Detect which cell encompasses the target text, then output its [x, y] center coordinate. 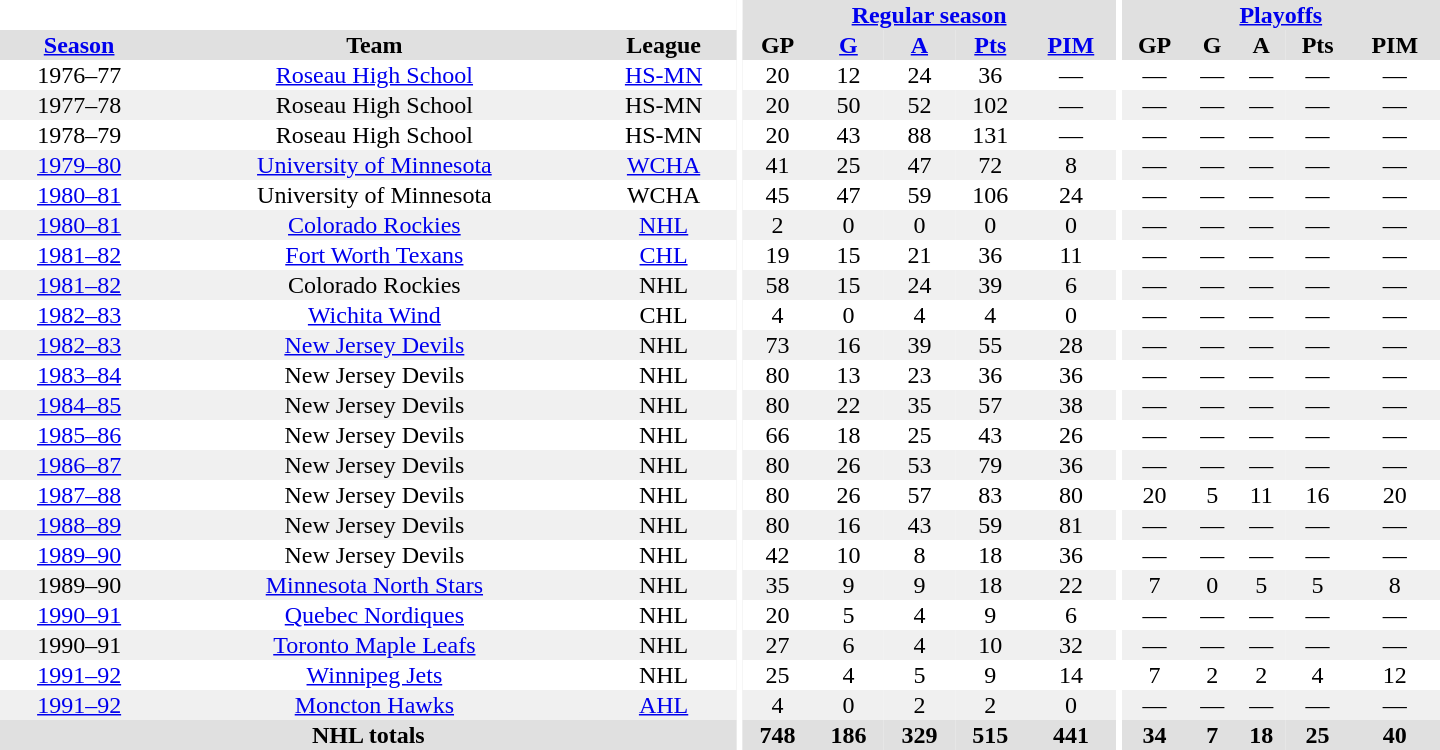
40 [1394, 735]
38 [1071, 405]
23 [920, 375]
41 [778, 165]
Team [374, 45]
Regular season [929, 15]
83 [990, 495]
Wichita Wind [374, 315]
Playoffs [1281, 15]
1983–84 [79, 375]
50 [848, 105]
1986–87 [79, 465]
73 [778, 345]
Toronto Maple Leafs [374, 645]
19 [778, 255]
League [664, 45]
NHL totals [368, 735]
13 [848, 375]
34 [1155, 735]
42 [778, 555]
102 [990, 105]
14 [1071, 675]
1977–78 [79, 105]
1987–88 [79, 495]
1976–77 [79, 75]
58 [778, 285]
Season [79, 45]
32 [1071, 645]
329 [920, 735]
28 [1071, 345]
79 [990, 465]
27 [778, 645]
AHL [664, 705]
72 [990, 165]
441 [1071, 735]
515 [990, 735]
1978–79 [79, 135]
Quebec Nordiques [374, 615]
131 [990, 135]
1988–89 [79, 525]
1984–85 [79, 405]
1985–86 [79, 435]
52 [920, 105]
53 [920, 465]
55 [990, 345]
Winnipeg Jets [374, 675]
106 [990, 195]
66 [778, 435]
45 [778, 195]
748 [778, 735]
Minnesota North Stars [374, 585]
186 [848, 735]
88 [920, 135]
81 [1071, 525]
21 [920, 255]
Moncton Hawks [374, 705]
1979–80 [79, 165]
Fort Worth Texans [374, 255]
